Scan for the cell matching the given text and deliver its [X, Y] coordinate at center. 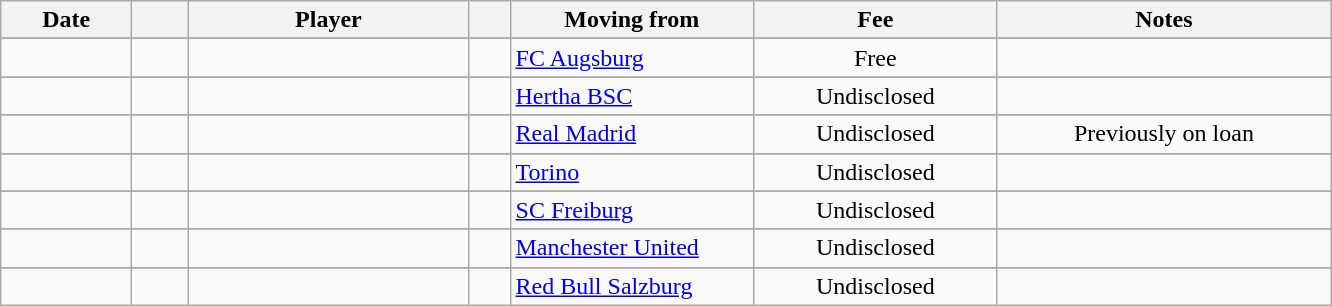
Previously on loan [1164, 134]
Red Bull Salzburg [632, 286]
Hertha BSC [632, 96]
Manchester United [632, 248]
Notes [1164, 20]
Fee [876, 20]
Player [328, 20]
Torino [632, 172]
Moving from [632, 20]
FC Augsburg [632, 58]
Free [876, 58]
Date [66, 20]
SC Freiburg [632, 210]
Real Madrid [632, 134]
